From the cell containing the given text, extract its center point as (x, y) coordinate. 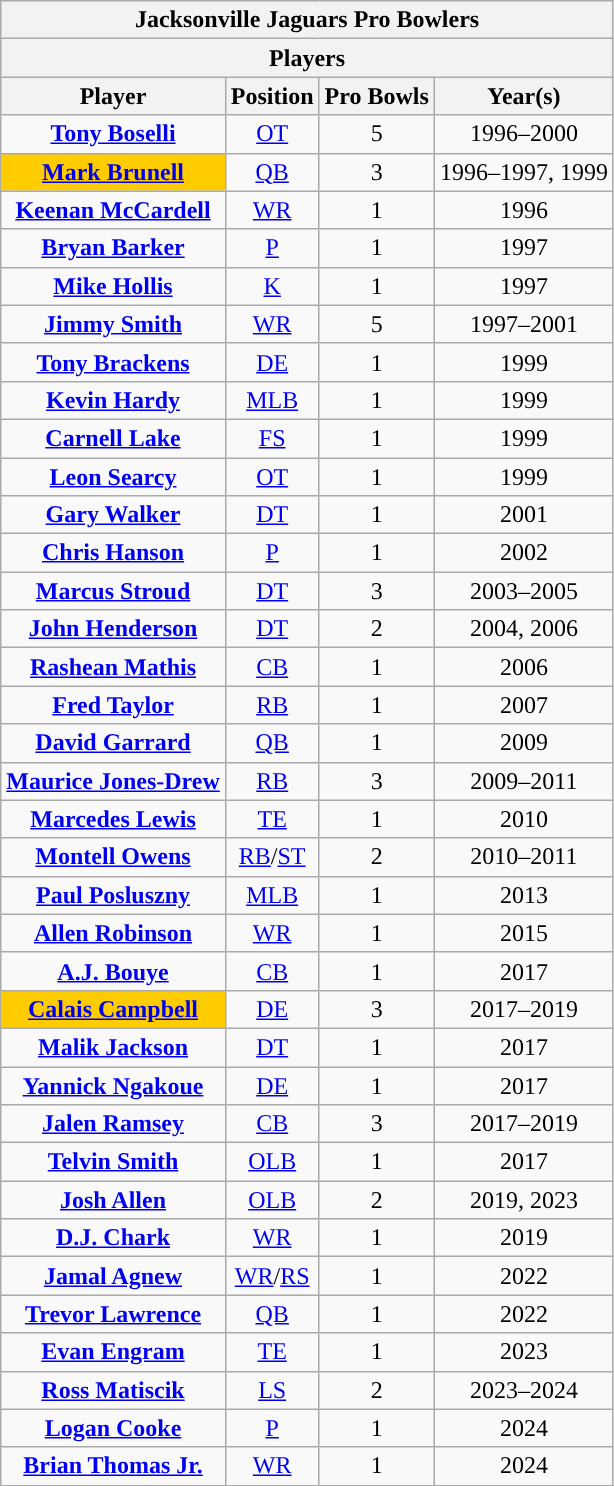
K (272, 286)
Player (114, 96)
Chris Hanson (114, 553)
Mark Brunell (114, 172)
Malik Jackson (114, 1047)
Pro Bowls (376, 96)
Yannick Ngakoue (114, 1085)
Year(s) (524, 96)
Rashean Mathis (114, 667)
2010–2011 (524, 857)
Brian Thomas Jr. (114, 1466)
Leon Searcy (114, 477)
LS (272, 1390)
Keenan McCardell (114, 210)
Kevin Hardy (114, 400)
D.J. Chark (114, 1238)
Position (272, 96)
2019, 2023 (524, 1200)
Gary Walker (114, 515)
A.J. Bouye (114, 971)
Jamal Agnew (114, 1276)
Marcus Stroud (114, 591)
John Henderson (114, 629)
1996–1997, 1999 (524, 172)
Tony Boselli (114, 134)
Jalen Ramsey (114, 1124)
Ross Matiscik (114, 1390)
FS (272, 438)
2009–2011 (524, 781)
Montell Owens (114, 857)
RB/ST (272, 857)
Maurice Jones-Drew (114, 781)
Mike Hollis (114, 286)
Bryan Barker (114, 248)
2003–2005 (524, 591)
Jimmy Smith (114, 324)
2002 (524, 553)
Allen Robinson (114, 933)
Carnell Lake (114, 438)
Josh Allen (114, 1200)
1997–2001 (524, 324)
2023–2024 (524, 1390)
2013 (524, 895)
Calais Campbell (114, 1009)
2009 (524, 743)
Players (308, 58)
2015 (524, 933)
Fred Taylor (114, 705)
Telvin Smith (114, 1162)
2007 (524, 705)
1996 (524, 210)
2001 (524, 515)
2006 (524, 667)
2004, 2006 (524, 629)
David Garrard (114, 743)
Tony Brackens (114, 362)
2023 (524, 1352)
2019 (524, 1238)
2010 (524, 819)
Paul Posluszny (114, 895)
Logan Cooke (114, 1428)
WR/RS (272, 1276)
Evan Engram (114, 1352)
Jacksonville Jaguars Pro Bowlers (308, 20)
Marcedes Lewis (114, 819)
1996–2000 (524, 134)
Trevor Lawrence (114, 1314)
